Output the [x, y] coordinate of the center of the cell containing the given text.  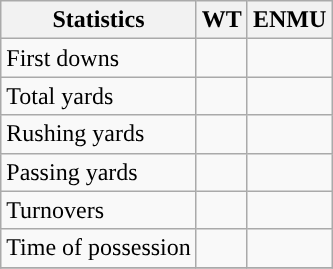
Turnovers [99, 210]
Statistics [99, 20]
Passing yards [99, 172]
Time of possession [99, 248]
Rushing yards [99, 134]
ENMU [289, 20]
WT [222, 20]
First downs [99, 58]
Total yards [99, 96]
